Search for the cell housing the specified text and yield its [x, y] center coordinate. 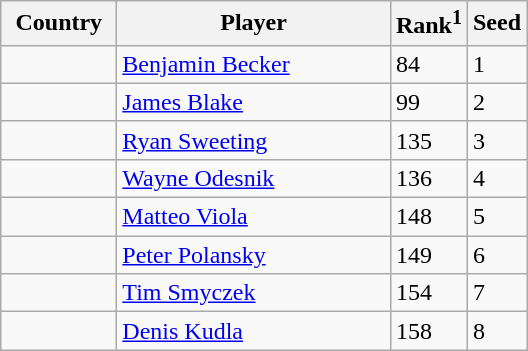
158 [428, 331]
8 [496, 331]
154 [428, 293]
Peter Polansky [254, 255]
Benjamin Becker [254, 64]
Rank1 [428, 24]
135 [428, 140]
136 [428, 178]
Country [59, 24]
Denis Kudla [254, 331]
84 [428, 64]
Wayne Odesnik [254, 178]
James Blake [254, 102]
2 [496, 102]
Player [254, 24]
Tim Smyczek [254, 293]
4 [496, 178]
Seed [496, 24]
149 [428, 255]
6 [496, 255]
99 [428, 102]
148 [428, 217]
5 [496, 217]
1 [496, 64]
7 [496, 293]
Ryan Sweeting [254, 140]
3 [496, 140]
Matteo Viola [254, 217]
